Locate the cell with the specified text and output its (X, Y) center coordinate. 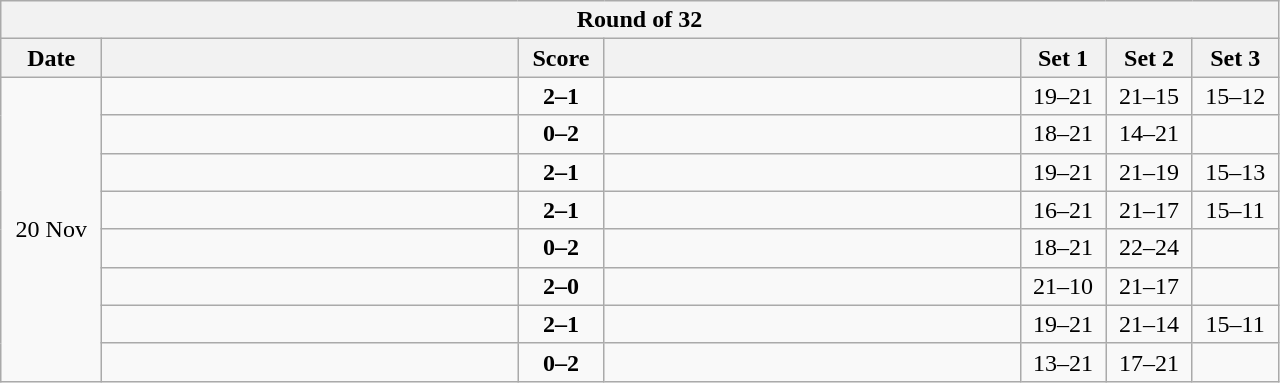
16–21 (1063, 210)
13–21 (1063, 362)
21–19 (1149, 172)
20 Nov (52, 229)
Date (52, 58)
Score (561, 58)
2–0 (561, 286)
15–12 (1235, 96)
21–10 (1063, 286)
21–14 (1149, 324)
Set 1 (1063, 58)
15–13 (1235, 172)
Set 2 (1149, 58)
17–21 (1149, 362)
Set 3 (1235, 58)
Round of 32 (640, 20)
21–15 (1149, 96)
22–24 (1149, 248)
14–21 (1149, 134)
